Identify which cell holds the provided text, then report its [X, Y] central coordinate. 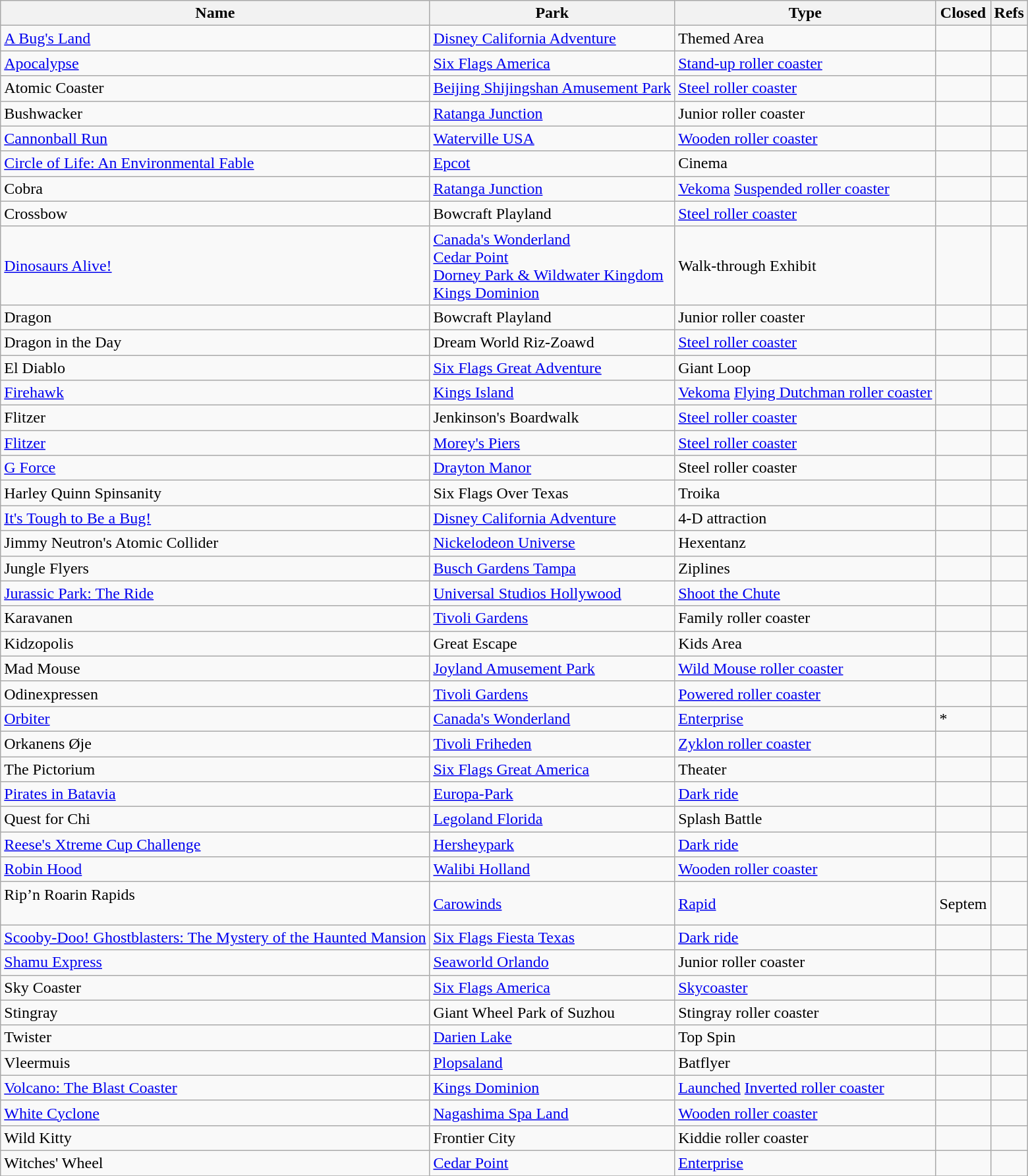
Universal Studios Hollywood [552, 593]
Frontier City [552, 1138]
Batflyer [805, 1063]
Shamu Express [215, 962]
Rip’n Roarin Rapids [215, 903]
Joyland Amusement Park [552, 668]
Odinexpressen [215, 693]
Ziplines [805, 568]
Sky Coaster [215, 987]
Kings Island [552, 393]
Kidzopolis [215, 643]
Shoot the Chute [805, 593]
Twister [215, 1038]
Epcot [552, 163]
Troika [805, 493]
Morey's Piers [552, 443]
It's Tough to Be a Bug! [215, 518]
Vekoma Flying Dutchman roller coaster [805, 393]
Dream World Riz-Zoawd [552, 342]
Septem [963, 903]
Park [552, 13]
Canada's Wonderland Cedar Point Dorney Park & Wildwater Kingdom Kings Dominion [552, 265]
4-D attraction [805, 518]
Six Flags Great Adventure [552, 367]
Stand-up roller coaster [805, 63]
Reese's Xtreme Cup Challenge [215, 844]
Kids Area [805, 643]
Refs [1009, 13]
Legoland Florida [552, 819]
Jungle Flyers [215, 568]
Closed [963, 13]
Tivoli Friheden [552, 744]
Vekoma Suspended roller coaster [805, 189]
Cobra [215, 189]
Giant Wheel Park of Suzhou [552, 1013]
Waterville USA [552, 138]
Stingray [215, 1013]
Robin Hood [215, 869]
Skycoaster [805, 987]
Stingray roller coaster [805, 1013]
Dinosaurs Alive! [215, 265]
Launched Inverted roller coaster [805, 1088]
Circle of Life: An Environmental Fable [215, 163]
Quest for Chi [215, 819]
Crossbow [215, 214]
Themed Area [805, 38]
Drayton Manor [552, 468]
Cinema [805, 163]
Vleermuis [215, 1063]
Great Escape [552, 643]
Nagashima Spa Land [552, 1113]
Top Spin [805, 1038]
Pirates in Batavia [215, 794]
Jimmy Neutron's Atomic Collider [215, 543]
Kiddie roller coaster [805, 1138]
Bushwacker [215, 113]
Mad Mouse [215, 668]
Plopsaland [552, 1063]
Name [215, 13]
Family roller coaster [805, 618]
Rapid [805, 903]
Theater [805, 769]
Busch Gardens Tampa [552, 568]
Firehawk [215, 393]
Kings Dominion [552, 1088]
Walk-through Exhibit [805, 265]
Orbiter [215, 719]
Apocalypse [215, 63]
Beijing Shijingshan Amusement Park [552, 88]
Type [805, 13]
Atomic Coaster [215, 88]
Walibi Holland [552, 869]
Orkanens Øje [215, 744]
Wild Mouse roller coaster [805, 668]
Hexentanz [805, 543]
Jurassic Park: The Ride [215, 593]
El Diablo [215, 367]
Witches' Wheel [215, 1163]
Hersheypark [552, 844]
Powered roller coaster [805, 693]
Cedar Point [552, 1163]
Six Flags Over Texas [552, 493]
Six Flags Great America [552, 769]
Darien Lake [552, 1038]
Harley Quinn Spinsanity [215, 493]
Six Flags Fiesta Texas [552, 937]
The Pictorium [215, 769]
A Bug's Land [215, 38]
Seaworld Orlando [552, 962]
Zyklon roller coaster [805, 744]
Volcano: The Blast Coaster [215, 1088]
Scooby-Doo! Ghostblasters: The Mystery of the Haunted Mansion [215, 937]
Europa-Park [552, 794]
Giant Loop [805, 367]
Dragon [215, 317]
Nickelodeon Universe [552, 543]
Splash Battle [805, 819]
Canada's Wonderland [552, 719]
Dragon in the Day [215, 342]
Wild Kitty [215, 1138]
* [963, 719]
Karavanen [215, 618]
G Force [215, 468]
Jenkinson's Boardwalk [552, 418]
Cannonball Run [215, 138]
Carowinds [552, 903]
White Cyclone [215, 1113]
